Capture the cell that displays the provided text and extract its (X, Y) central coordinate. 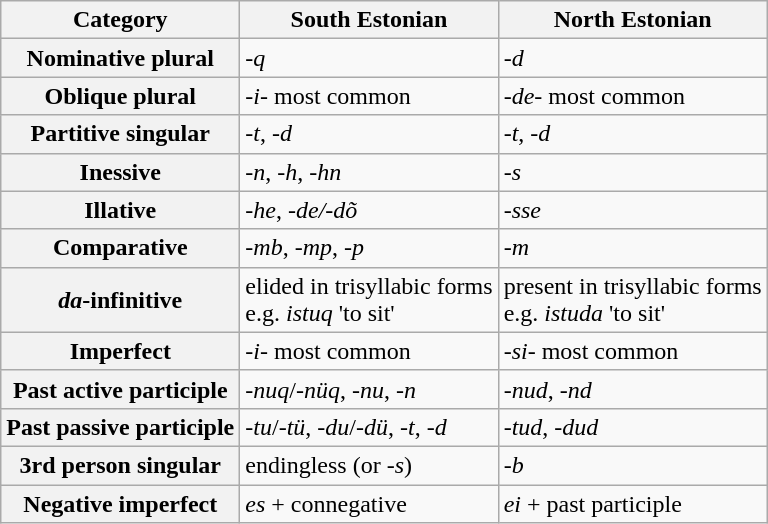
da-infinitive (120, 300)
-b (632, 465)
-s (632, 172)
Comparative (120, 248)
-mb, -mp, -p (369, 248)
Partitive singular (120, 134)
Negative imperfect (120, 503)
es + connegative (369, 503)
South Estonian (369, 20)
Past active participle (120, 389)
-he, -de/-dõ (369, 210)
North Estonian (632, 20)
-m (632, 248)
present in trisyllabic formse.g. istuda 'to sit' (632, 300)
-q (369, 58)
Past passive participle (120, 427)
-nud, -nd (632, 389)
Category (120, 20)
Inessive (120, 172)
-n, -h, -hn (369, 172)
endingless (or -s) (369, 465)
Nominative plural (120, 58)
Illative (120, 210)
Oblique plural (120, 96)
-de- most common (632, 96)
-tu/-tü, -du/-dü, -t, -d (369, 427)
-d (632, 58)
ei + past participle (632, 503)
-sse (632, 210)
-tud, -dud (632, 427)
-si- most common (632, 351)
elided in trisyllabic formse.g. istuq 'to sit' (369, 300)
3rd person singular (120, 465)
Imperfect (120, 351)
-nuq/-nüq, -nu, -n (369, 389)
